Provide the [x, y] coordinate of the cell's center where the given text is located.  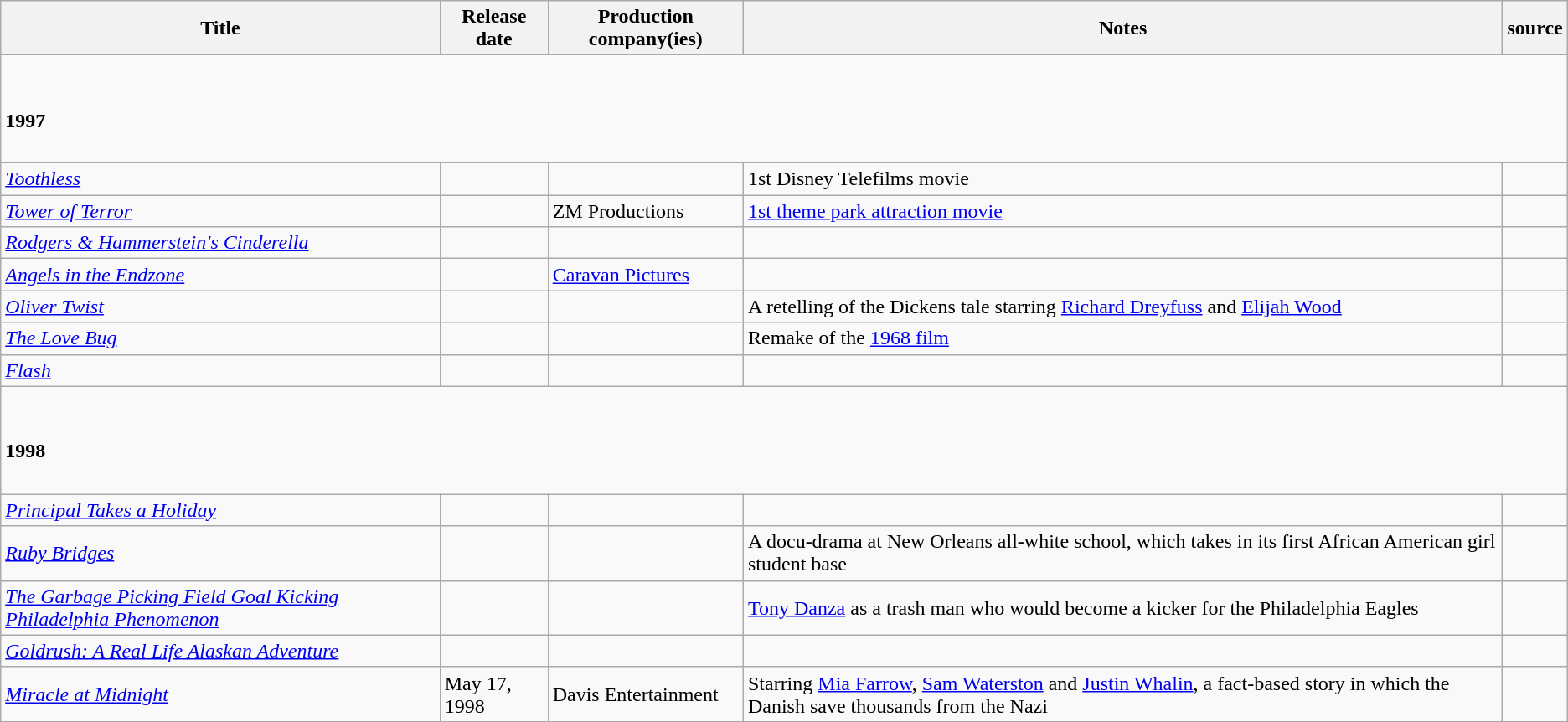
Caravan Pictures [645, 275]
Starring Mia Farrow, Sam Waterston and Justin Whalin, a fact-based story in which the Danish save thousands from the Nazi [1122, 694]
A retelling of the Dickens tale starring Richard Dreyfuss and Elijah Wood [1122, 307]
source [1534, 28]
A docu-drama at New Orleans all-white school, which takes in its first African American girl student base [1122, 553]
Ruby Bridges [220, 553]
Production company(ies) [645, 28]
Miracle at Midnight [220, 694]
Angels in the Endzone [220, 275]
ZM Productions [645, 211]
1st theme park attraction movie [1122, 211]
1st Disney Telefilms movie [1122, 179]
Tower of Terror [220, 211]
Davis Entertainment [645, 694]
Rodgers & Hammerstein's Cinderella [220, 243]
May 17, 1998 [494, 694]
Oliver Twist [220, 307]
Tony Danza as a trash man who would become a kicker for the Philadelphia Eagles [1122, 608]
Flash [220, 370]
1997 [784, 109]
Principal Takes a Holiday [220, 510]
1998 [784, 441]
The Garbage Picking Field Goal Kicking Philadelphia Phenomenon [220, 608]
Toothless [220, 179]
Notes [1122, 28]
The Love Bug [220, 338]
Goldrush: A Real Life Alaskan Adventure [220, 651]
Remake of the 1968 film [1122, 338]
Title [220, 28]
Release date [494, 28]
